Output the [X, Y] coordinate of the center of the cell containing the given text.  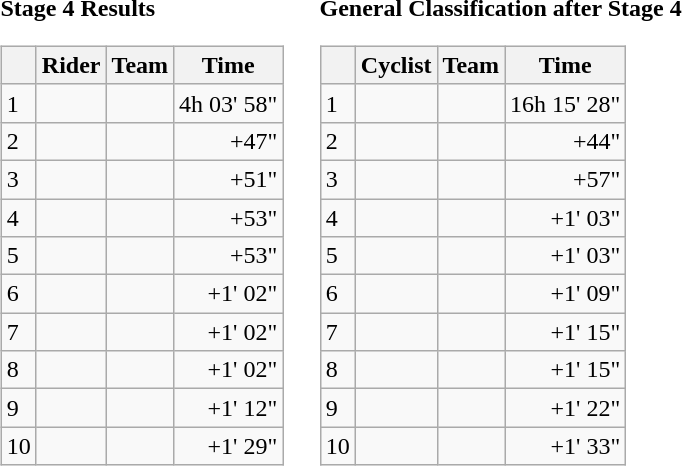
+51" [228, 179]
+47" [228, 141]
+44" [566, 141]
+1' 22" [566, 408]
+1' 33" [566, 446]
+1' 29" [228, 446]
+1' 09" [566, 294]
+57" [566, 179]
Rider [71, 65]
4h 03' 58" [228, 103]
+1' 12" [228, 408]
16h 15' 28" [566, 103]
Cyclist [396, 65]
